Pinpoint the cell where the given text exists, returning its [X, Y] midpoint coordinate. 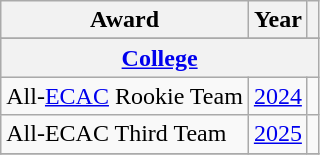
All-ECAC Third Team [125, 134]
Award [125, 20]
Year [278, 20]
All-ECAC Rookie Team [125, 96]
2025 [278, 134]
2024 [278, 96]
College [160, 58]
